Pinpoint the cell where the given text exists, returning its (X, Y) midpoint coordinate. 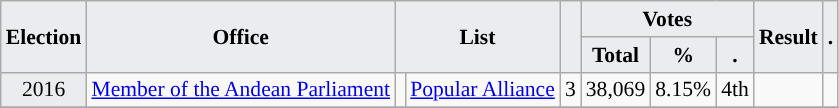
Popular Alliance (482, 90)
List (478, 36)
Votes (668, 19)
8.15% (683, 90)
2016 (44, 90)
Total (616, 55)
Member of the Andean Parliament (240, 90)
4th (735, 90)
38,069 (616, 90)
% (683, 55)
Election (44, 36)
Result (788, 36)
3 (570, 90)
Office (240, 36)
